Scan for the cell matching the given text and deliver its [X, Y] coordinate at center. 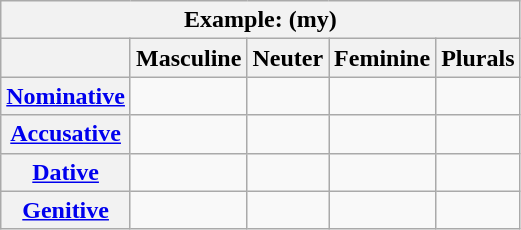
Dative [66, 172]
Accusative [66, 134]
Nominative [66, 96]
Neuter [288, 58]
Example: (my) [260, 20]
Feminine [382, 58]
Genitive [66, 210]
Masculine [188, 58]
Plurals [478, 58]
